Locate the cell with the specified text and output its [X, Y] center coordinate. 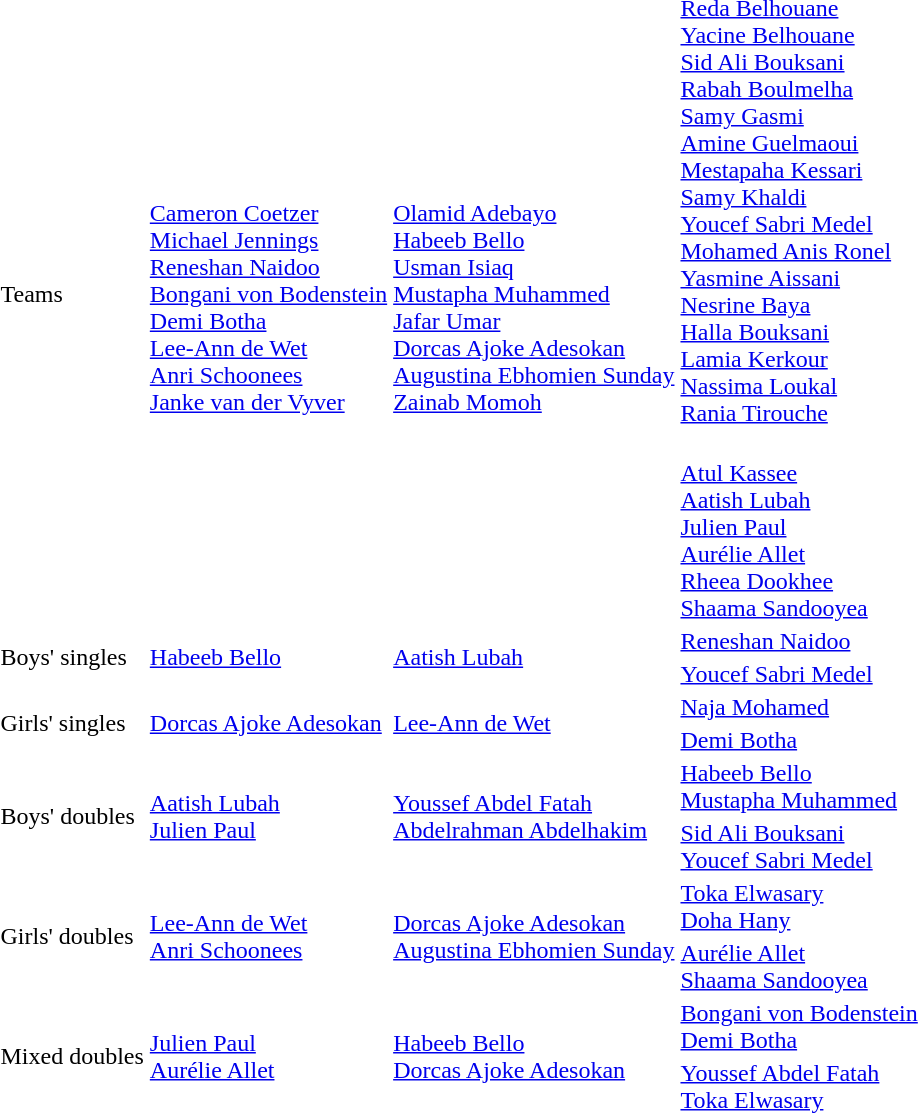
Aatish Lubah Julien Paul [268, 816]
Aatish Lubah [534, 658]
Habeeb Bello [268, 658]
Dorcas Ajoke Adesokan Augustina Ebhomien Sunday [534, 936]
Lee-Ann de Wet Anri Schoonees [268, 936]
Youssef Abdel Fatah Abdelrahman Abdelhakim [534, 816]
Lee-Ann de Wet [534, 724]
Dorcas Ajoke Adesokan [268, 724]
